Return the [X, Y] coordinate for the center point of the cell that contains the specified text.  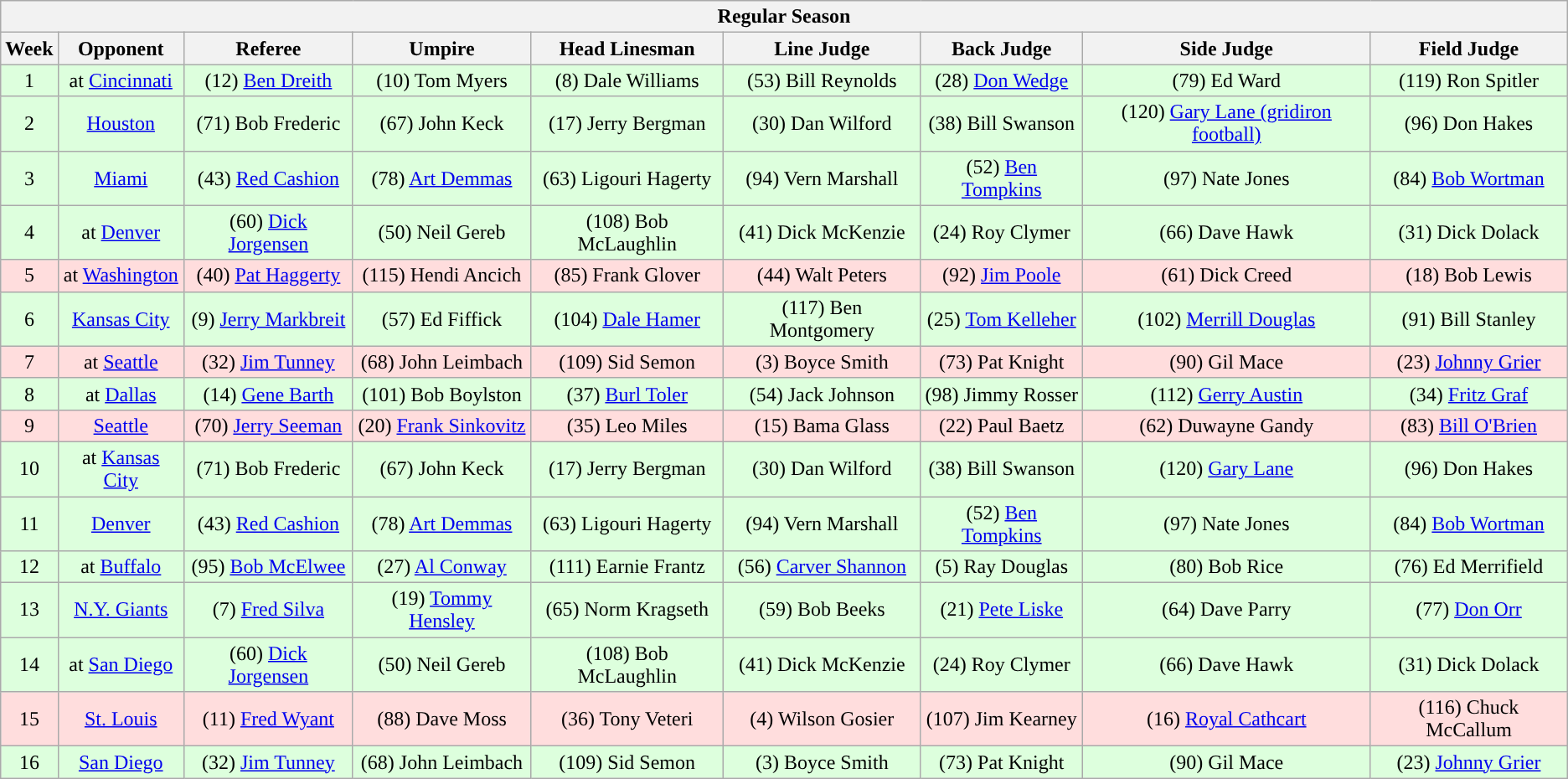
(40) Pat Haggerty [268, 276]
(115) Hendi Ancich [441, 276]
(95) Bob McElwee [268, 567]
(27) Al Conway [441, 567]
(117) Ben Montgomery [823, 318]
Back Judge [1002, 49]
(79) Ed Ward [1226, 80]
at San Diego [121, 665]
at Buffalo [121, 567]
(34) Fritz Graf [1469, 394]
(15) Bama Glass [823, 426]
(11) Fred Wyant [268, 719]
(12) Ben Dreith [268, 80]
16 [29, 762]
(14) Gene Barth [268, 394]
at Denver [121, 233]
Regular Season [784, 17]
at Kansas City [121, 469]
at Dallas [121, 394]
(116) Chuck McCallum [1469, 719]
5 [29, 276]
(61) Dick Creed [1226, 276]
(64) Dave Parry [1226, 610]
(4) Wilson Gosier [823, 719]
(98) Jimmy Rosser [1002, 394]
Kansas City [121, 318]
Houston [121, 124]
4 [29, 233]
Side Judge [1226, 49]
(104) Dale Hamer [627, 318]
(20) Frank Sinkovitz [441, 426]
Seattle [121, 426]
Opponent [121, 49]
at Seattle [121, 362]
(119) Ron Spitler [1469, 80]
12 [29, 567]
Head Linesman [627, 49]
(18) Bob Lewis [1469, 276]
15 [29, 719]
Miami [121, 178]
6 [29, 318]
3 [29, 178]
(25) Tom Kelleher [1002, 318]
at Washington [121, 276]
9 [29, 426]
(88) Dave Moss [441, 719]
St. Louis [121, 719]
(65) Norm Kragseth [627, 610]
(62) Duwayne Gandy [1226, 426]
at Cincinnati [121, 80]
(112) Gerry Austin [1226, 394]
(21) Pete Liske [1002, 610]
(70) Jerry Seeman [268, 426]
(91) Bill Stanley [1469, 318]
Umpire [441, 49]
(37) Burl Toler [627, 394]
Line Judge [823, 49]
(101) Bob Boylston [441, 394]
(44) Walt Peters [823, 276]
7 [29, 362]
(8) Dale Williams [627, 80]
14 [29, 665]
(102) Merrill Douglas [1226, 318]
(19) Tommy Hensley [441, 610]
(28) Don Wedge [1002, 80]
(107) Jim Kearney [1002, 719]
(57) Ed Fiffick [441, 318]
10 [29, 469]
(7) Fred Silva [268, 610]
(111) Earnie Frantz [627, 567]
(77) Don Orr [1469, 610]
(56) Carver Shannon [823, 567]
2 [29, 124]
(120) Gary Lane [1226, 469]
(53) Bill Reynolds [823, 80]
(92) Jim Poole [1002, 276]
(22) Paul Baetz [1002, 426]
(76) Ed Merrifield [1469, 567]
(16) Royal Cathcart [1226, 719]
(35) Leo Miles [627, 426]
1 [29, 80]
Field Judge [1469, 49]
(80) Bob Rice [1226, 567]
(10) Tom Myers [441, 80]
N.Y. Giants [121, 610]
(9) Jerry Markbreit [268, 318]
(85) Frank Glover [627, 276]
13 [29, 610]
8 [29, 394]
(120) Gary Lane (gridiron football) [1226, 124]
Week [29, 49]
11 [29, 523]
Referee [268, 49]
(36) Tony Veteri [627, 719]
San Diego [121, 762]
(59) Bob Beeks [823, 610]
(54) Jack Johnson [823, 394]
Denver [121, 523]
(83) Bill O'Brien [1469, 426]
(5) Ray Douglas [1002, 567]
